Extract the (X, Y) coordinate from the center of the cell holding the provided text.  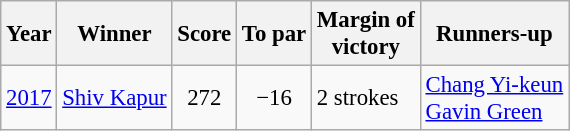
2 strokes (366, 98)
−16 (274, 98)
Margin ofvictory (366, 34)
Runners-up (494, 34)
Shiv Kapur (114, 98)
Year (29, 34)
To par (274, 34)
272 (204, 98)
Score (204, 34)
Chang Yi-keun Gavin Green (494, 98)
2017 (29, 98)
Winner (114, 34)
